Scan for the cell matching the given text and deliver its (x, y) coordinate at center. 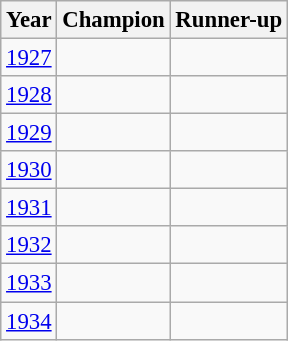
Year (29, 20)
1932 (29, 245)
1927 (29, 58)
Runner-up (228, 20)
1928 (29, 95)
1930 (29, 170)
1934 (29, 321)
1933 (29, 283)
1929 (29, 133)
Champion (114, 20)
1931 (29, 208)
